Locate the cell with the specified text and output its [x, y] center coordinate. 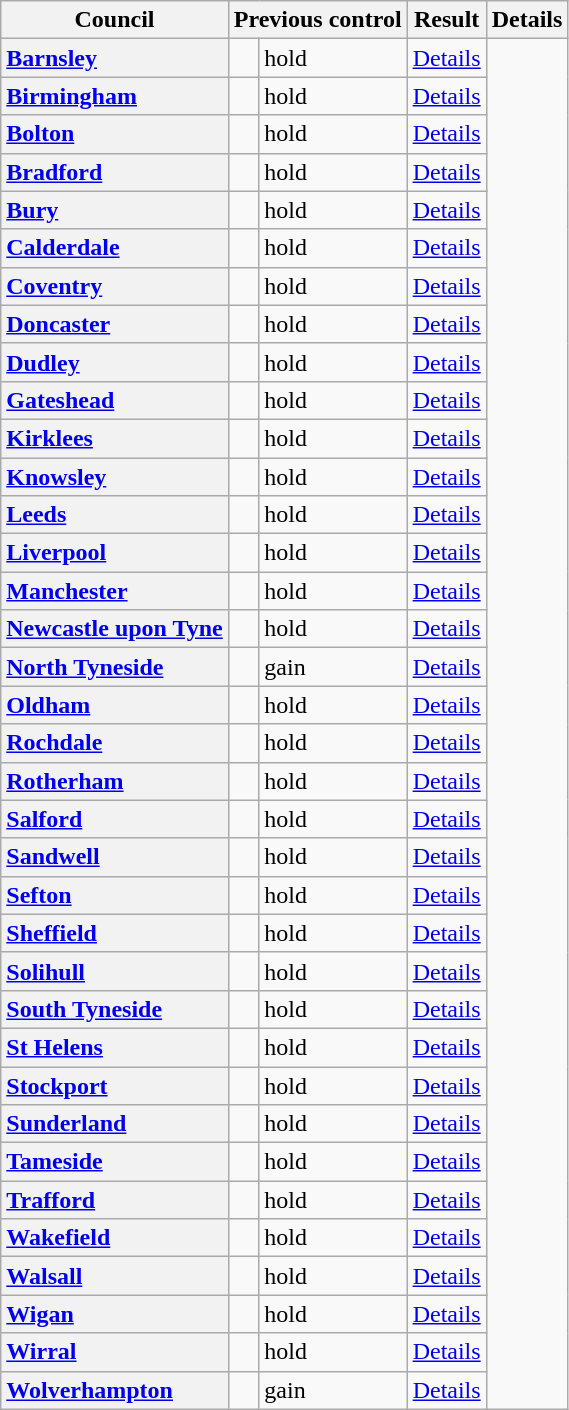
Tameside [115, 1162]
Sheffield [115, 933]
Sandwell [115, 857]
Sunderland [115, 1124]
South Tyneside [115, 1009]
Bolton [115, 134]
Kirklees [115, 438]
Rotherham [115, 781]
St Helens [115, 1047]
Coventry [115, 286]
Knowsley [115, 477]
Manchester [115, 591]
Wolverhampton [115, 1390]
Doncaster [115, 324]
Previous control [318, 20]
Bradford [115, 172]
Birmingham [115, 96]
Bury [115, 210]
Liverpool [115, 553]
Result [446, 20]
Wigan [115, 1314]
Council [115, 20]
Gateshead [115, 400]
Barnsley [115, 58]
Walsall [115, 1276]
Wakefield [115, 1238]
Sefton [115, 895]
Stockport [115, 1085]
Salford [115, 819]
Calderdale [115, 248]
Oldham [115, 705]
Dudley [115, 362]
Leeds [115, 515]
Newcastle upon Tyne [115, 629]
Trafford [115, 1200]
Rochdale [115, 743]
Wirral [115, 1352]
Solihull [115, 971]
North Tyneside [115, 667]
